Detect which cell encompasses the target text, then output its [X, Y] center coordinate. 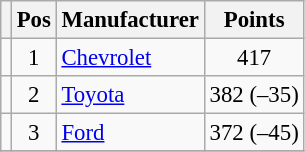
Points [254, 20]
417 [254, 58]
Chevrolet [130, 58]
382 (–35) [254, 95]
372 (–45) [254, 133]
Toyota [130, 95]
3 [34, 133]
2 [34, 95]
Ford [130, 133]
1 [34, 58]
Manufacturer [130, 20]
Pos [34, 20]
